Determine the [X, Y] coordinate at the center of the cell enclosing the given text.  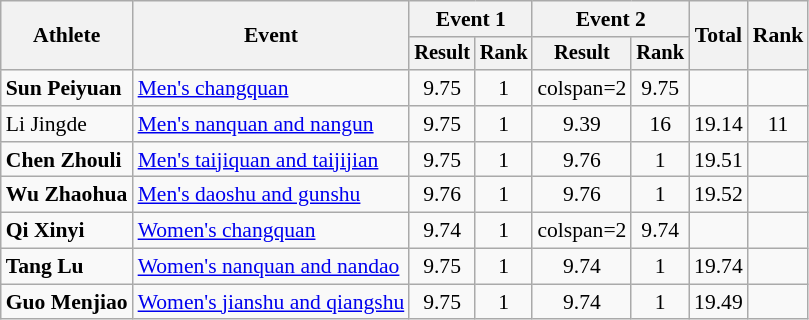
Qi Xinyi [67, 231]
Men's taijiquan and taijijian [272, 160]
Sun Peiyuan [67, 88]
Women's jianshu and qiangshu [272, 302]
Guo Menjiao [67, 302]
Wu Zhaohua [67, 195]
Men's nanquan and nangun [272, 124]
19.49 [718, 302]
Women's nanquan and nandao [272, 267]
16 [660, 124]
Men's changquan [272, 88]
Event [272, 36]
11 [778, 124]
Tang Lu [67, 267]
19.74 [718, 267]
19.52 [718, 195]
9.39 [582, 124]
Chen Zhouli [67, 160]
19.51 [718, 160]
Event 1 [470, 19]
Athlete [67, 36]
Li Jingde [67, 124]
Men's daoshu and gunshu [272, 195]
Total [718, 36]
19.14 [718, 124]
Women's changquan [272, 231]
Event 2 [610, 19]
